Scan for the cell matching the given text and deliver its [X, Y] coordinate at center. 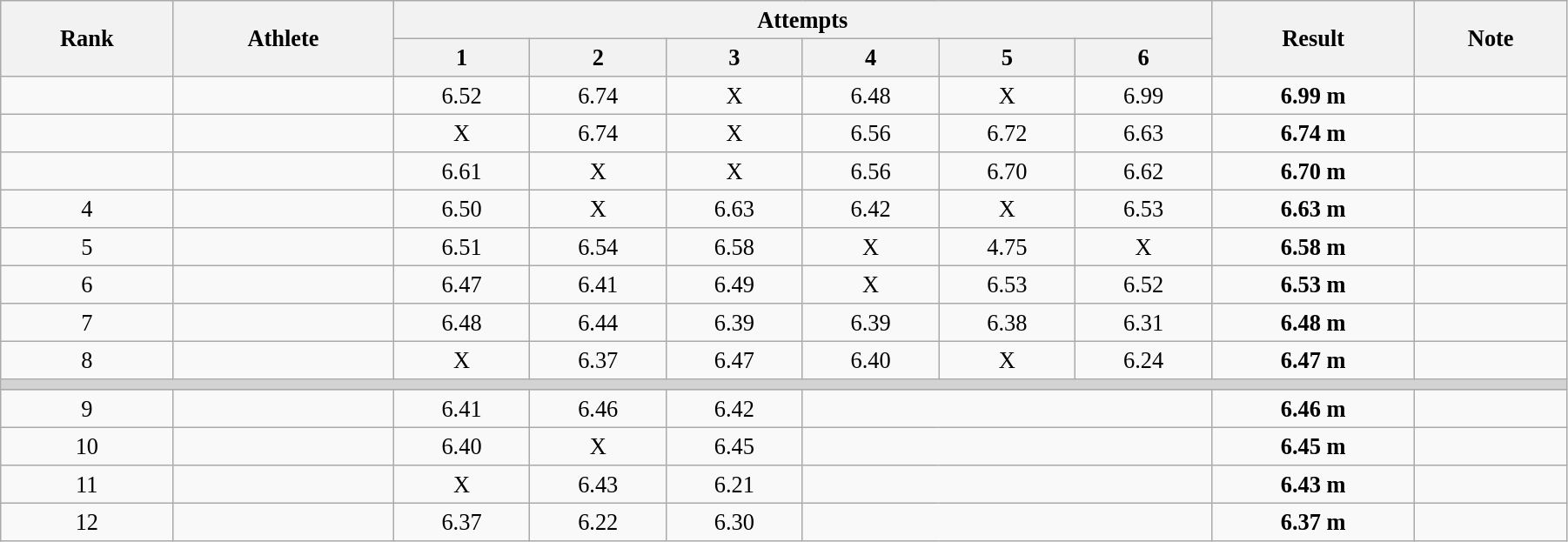
6.37 m [1313, 522]
Attempts [802, 19]
9 [87, 409]
10 [87, 446]
6.43 m [1313, 485]
6.50 [461, 209]
3 [734, 57]
6.46 [599, 409]
6.24 [1143, 360]
6.49 [734, 284]
6.54 [599, 247]
6.74 m [1313, 133]
6.51 [461, 247]
6.45 [734, 446]
6.48 m [1313, 323]
6.22 [599, 522]
Rank [87, 38]
11 [87, 485]
12 [87, 522]
6.63 m [1313, 209]
6.47 m [1313, 360]
6.99 m [1313, 95]
6.31 [1143, 323]
6.72 [1008, 133]
Athlete [284, 38]
6.58 m [1313, 247]
6.46 m [1313, 409]
6.99 [1143, 95]
Result [1313, 38]
6.70 m [1313, 171]
6.53 m [1313, 284]
Note [1491, 38]
6.43 [599, 485]
2 [599, 57]
7 [87, 323]
6.38 [1008, 323]
6.58 [734, 247]
6.21 [734, 485]
4.75 [1008, 247]
1 [461, 57]
6.30 [734, 522]
6.44 [599, 323]
6.61 [461, 171]
6.70 [1008, 171]
6.62 [1143, 171]
6.45 m [1313, 446]
8 [87, 360]
